From the cell containing the given text, extract its center point as [x, y] coordinate. 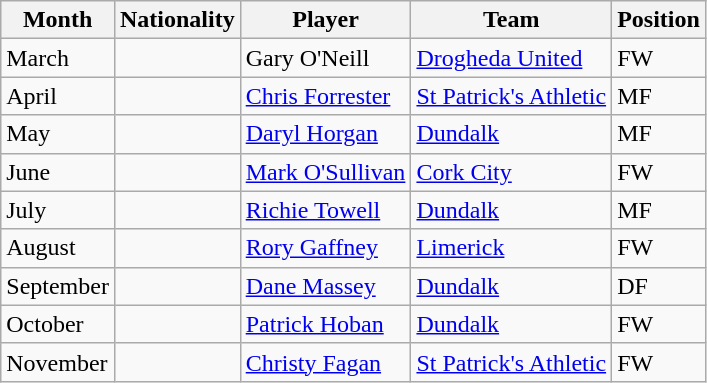
Richie Towell [326, 210]
Christy Fagan [326, 362]
Team [512, 20]
Patrick Hoban [326, 324]
Dane Massey [326, 286]
Chris Forrester [326, 96]
September [58, 286]
Drogheda United [512, 58]
August [58, 248]
Month [58, 20]
DF [659, 286]
July [58, 210]
Limerick [512, 248]
March [58, 58]
Nationality [177, 20]
Cork City [512, 172]
Gary O'Neill [326, 58]
Player [326, 20]
November [58, 362]
Daryl Horgan [326, 134]
Mark O'Sullivan [326, 172]
October [58, 324]
April [58, 96]
Rory Gaffney [326, 248]
June [58, 172]
Position [659, 20]
May [58, 134]
